Locate the cell with the specified text and output its (x, y) center coordinate. 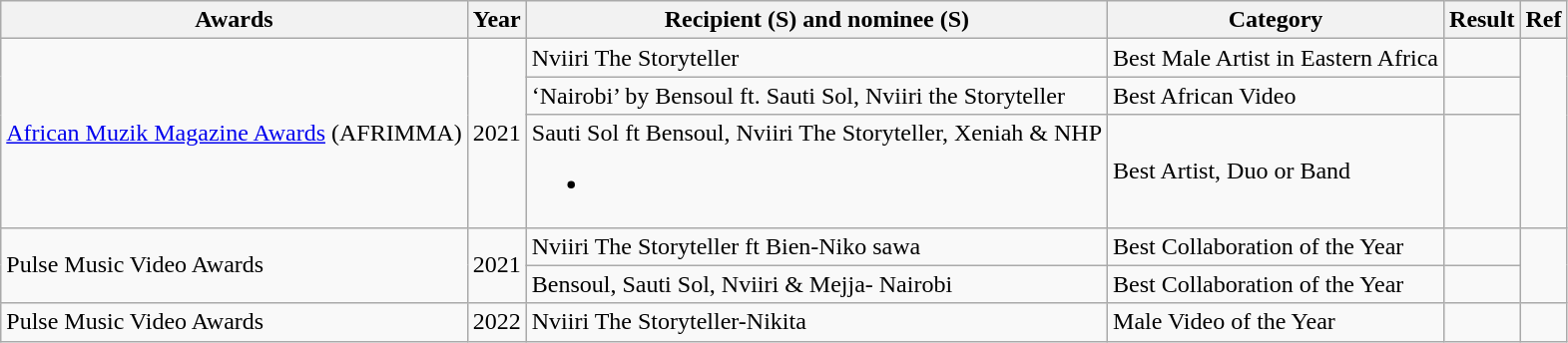
Awards (234, 20)
Nviiri The Storyteller ft Bien-Niko sawa (816, 246)
African Muzik Magazine Awards (AFRIMMA) (234, 134)
Nviiri The Storyteller-Nikita (816, 322)
Year (497, 20)
2022 (497, 322)
Ref (1543, 20)
Recipient (S) and nominee (S) (816, 20)
‘Nairobi’ by Bensoul ft. Sauti Sol, Nviiri the Storyteller (816, 96)
Nviiri The Storyteller (816, 58)
Male Video of the Year (1276, 322)
Result (1482, 20)
Best Male Artist in Eastern Africa (1276, 58)
Sauti Sol ft Bensoul, Nviiri The Storyteller, Xeniah & NHP (816, 171)
Best African Video (1276, 96)
Best Artist, Duo or Band (1276, 171)
Category (1276, 20)
Bensoul, Sauti Sol, Nviiri & Mejja- Nairobi (816, 284)
